From the cell containing the given text, extract its center point as (x, y) coordinate. 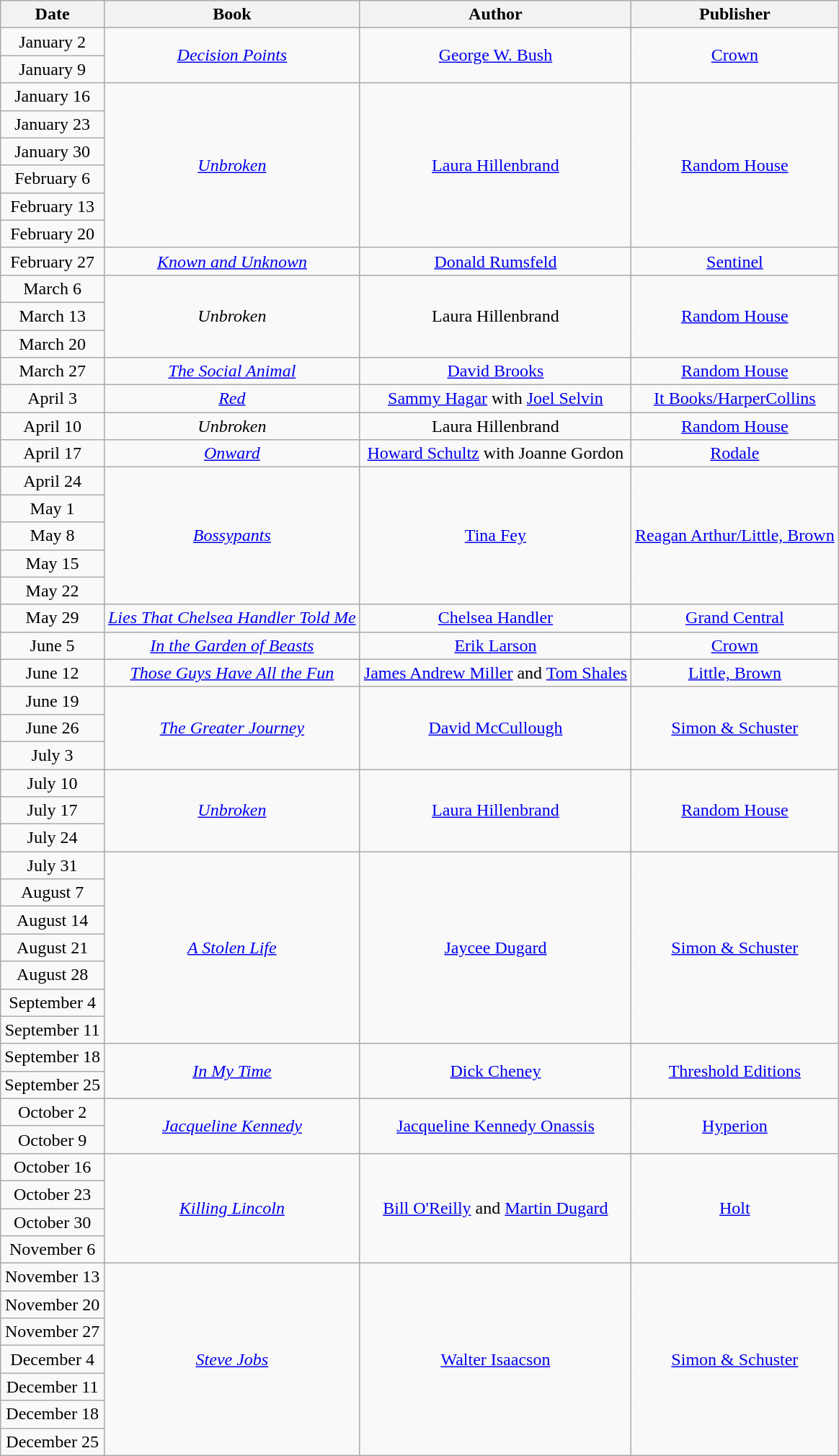
The Greater Journey (232, 728)
Known and Unknown (232, 261)
George W. Bush (495, 56)
Erik Larson (495, 645)
March 6 (53, 288)
March 27 (53, 371)
April 17 (53, 454)
Sentinel (735, 261)
September 4 (53, 1002)
The Social Animal (232, 371)
July 24 (53, 838)
September 25 (53, 1085)
October 9 (53, 1139)
Author (495, 14)
Walter Isaacson (495, 1359)
March 20 (53, 344)
Jacqueline Kennedy (232, 1126)
November 27 (53, 1332)
June 19 (53, 700)
Dick Cheney (495, 1071)
August 28 (53, 975)
Sammy Hagar with Joel Selvin (495, 399)
Jaycee Dugard (495, 948)
October 30 (53, 1222)
July 31 (53, 865)
James Andrew Miller and Tom Shales (495, 673)
February 27 (53, 261)
Publisher (735, 14)
April 3 (53, 399)
February 6 (53, 179)
January 23 (53, 124)
May 29 (53, 618)
May 1 (53, 508)
Tina Fey (495, 536)
July 3 (53, 755)
Killing Lincoln (232, 1208)
September 11 (53, 1030)
October 16 (53, 1167)
November 20 (53, 1305)
August 14 (53, 920)
December 18 (53, 1414)
Jacqueline Kennedy Onassis (495, 1126)
Rodale (735, 454)
April 24 (53, 481)
September 18 (53, 1057)
Chelsea Handler (495, 618)
Onward (232, 454)
Reagan Arthur/Little, Brown (735, 536)
January 16 (53, 97)
July 10 (53, 782)
October 23 (53, 1194)
A Stolen Life (232, 948)
May 15 (53, 563)
In the Garden of Beasts (232, 645)
Holt (735, 1208)
Decision Points (232, 56)
January 9 (53, 69)
Red (232, 399)
December 25 (53, 1442)
In My Time (232, 1071)
June 12 (53, 673)
August 21 (53, 948)
February 20 (53, 234)
Book (232, 14)
Date (53, 14)
February 13 (53, 206)
July 17 (53, 811)
It Books/HarperCollins (735, 399)
Steve Jobs (232, 1359)
Howard Schultz with Joanne Gordon (495, 454)
December 4 (53, 1359)
Bossypants (232, 536)
Little, Brown (735, 673)
Donald Rumsfeld (495, 261)
Lies That Chelsea Handler Told Me (232, 618)
Those Guys Have All the Fun (232, 673)
November 13 (53, 1277)
Bill O'Reilly and Martin Dugard (495, 1208)
June 5 (53, 645)
May 8 (53, 536)
June 26 (53, 728)
Threshold Editions (735, 1071)
March 13 (53, 316)
January 2 (53, 42)
David Brooks (495, 371)
Grand Central (735, 618)
November 6 (53, 1250)
David McCullough (495, 728)
October 2 (53, 1112)
December 11 (53, 1387)
May 22 (53, 591)
January 30 (53, 151)
Hyperion (735, 1126)
August 7 (53, 893)
April 10 (53, 426)
